Find where the given text appears and provide that cell's center as (x, y) coordinate. 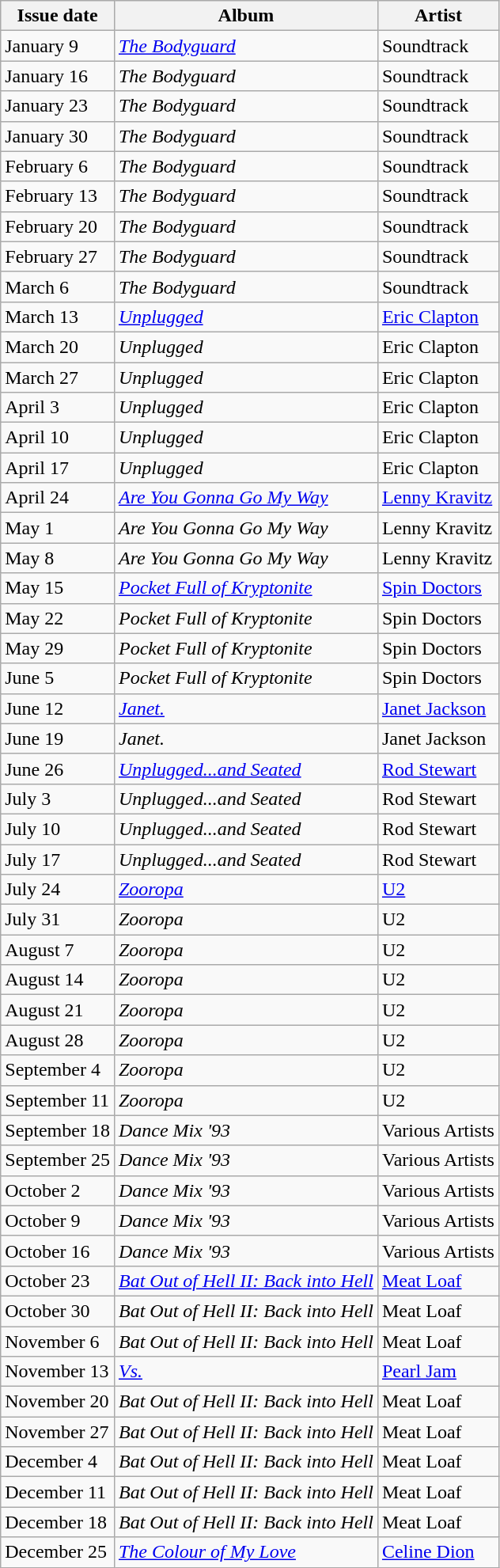
July 31 (58, 920)
November 6 (58, 1342)
October 2 (58, 1190)
April 24 (58, 498)
Issue date (58, 16)
April 17 (58, 468)
January 23 (58, 106)
October 30 (58, 1311)
September 25 (58, 1160)
Vs. (245, 1372)
June 19 (58, 738)
October 9 (58, 1221)
February 13 (58, 196)
April 10 (58, 438)
June 12 (58, 708)
September 18 (58, 1130)
August 21 (58, 1010)
August 7 (58, 950)
June 26 (58, 769)
August 14 (58, 980)
Artist (438, 16)
July 17 (58, 859)
Album (245, 16)
September 11 (58, 1100)
February 20 (58, 226)
November 13 (58, 1372)
May 8 (58, 558)
January 16 (58, 76)
December 4 (58, 1462)
March 6 (58, 287)
December 18 (58, 1522)
April 3 (58, 408)
March 13 (58, 317)
May 22 (58, 618)
November 20 (58, 1402)
The Colour of My Love (245, 1552)
December 11 (58, 1492)
July 3 (58, 799)
March 27 (58, 378)
November 27 (58, 1432)
Celine Dion (438, 1552)
February 27 (58, 256)
March 20 (58, 347)
May 15 (58, 588)
May 29 (58, 648)
October 16 (58, 1251)
July 24 (58, 890)
February 6 (58, 166)
August 28 (58, 1040)
June 5 (58, 678)
May 1 (58, 528)
Pearl Jam (438, 1372)
July 10 (58, 829)
January 9 (58, 46)
January 30 (58, 136)
September 4 (58, 1070)
October 23 (58, 1281)
December 25 (58, 1552)
